From the cell containing the given text, extract its center point as (x, y) coordinate. 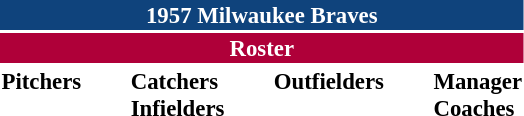
Roster (262, 48)
1957 Milwaukee Braves (262, 15)
